Determine the [x, y] coordinate at the center of the cell enclosing the given text.  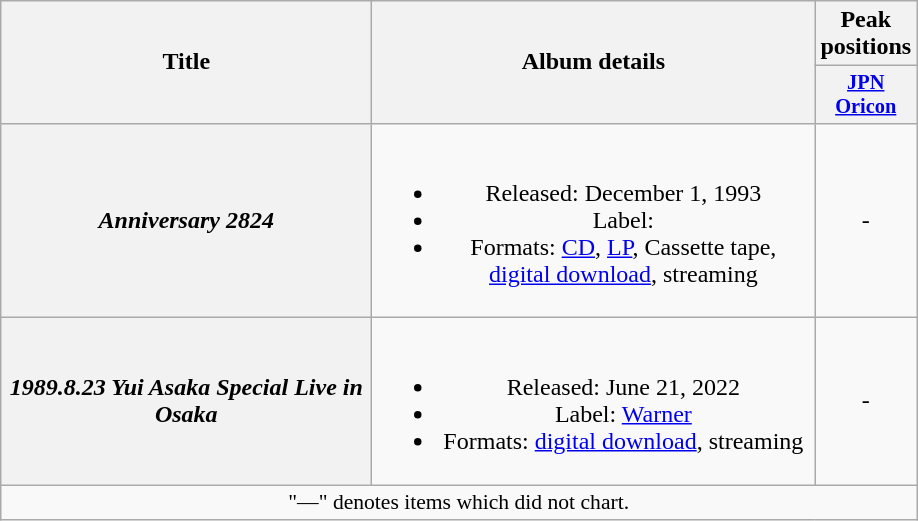
Album details [594, 62]
Anniversary 2824 [186, 220]
Title [186, 62]
JPNOricon [866, 95]
"—" denotes items which did not chart. [459, 503]
Released: June 21, 2022Label: WarnerFormats: digital download, streaming [594, 402]
1989.8.23 Yui Asaka Special Live in Osaka [186, 402]
Released: December 1, 1993Label: Formats: CD, LP, Cassette tape, digital download, streaming [594, 220]
Peak positions [866, 34]
